Scan for the cell matching the given text and deliver its [x, y] coordinate at center. 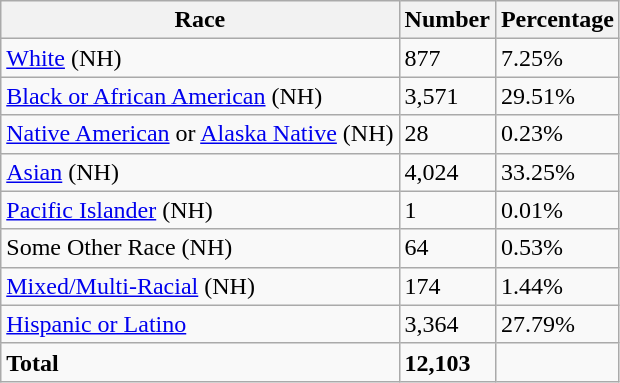
Mixed/Multi-Racial (NH) [200, 286]
Percentage [557, 20]
3,364 [447, 324]
0.23% [557, 134]
1.44% [557, 286]
0.53% [557, 248]
3,571 [447, 96]
4,024 [447, 172]
7.25% [557, 58]
877 [447, 58]
Native American or Alaska Native (NH) [200, 134]
Pacific Islander (NH) [200, 210]
28 [447, 134]
Race [200, 20]
Black or African American (NH) [200, 96]
27.79% [557, 324]
Number [447, 20]
Asian (NH) [200, 172]
0.01% [557, 210]
174 [447, 286]
29.51% [557, 96]
Total [200, 362]
Hispanic or Latino [200, 324]
12,103 [447, 362]
1 [447, 210]
64 [447, 248]
Some Other Race (NH) [200, 248]
White (NH) [200, 58]
33.25% [557, 172]
